Find where the given text appears and provide that cell's center as (x, y) coordinate. 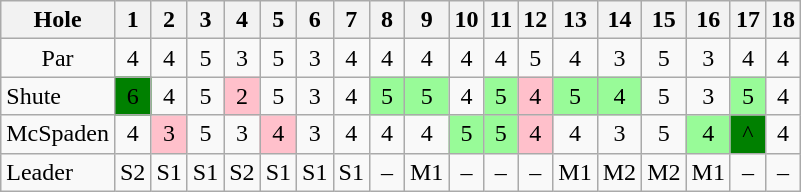
15 (664, 20)
Leader (58, 172)
9 (426, 20)
12 (536, 20)
16 (708, 20)
8 (386, 20)
10 (466, 20)
1 (132, 20)
17 (748, 20)
Hole (58, 20)
14 (619, 20)
Par (58, 58)
^ (748, 134)
11 (501, 20)
McSpaden (58, 134)
7 (351, 20)
Shute (58, 96)
13 (575, 20)
18 (782, 20)
